Find where the given text appears and provide that cell's center as [x, y] coordinate. 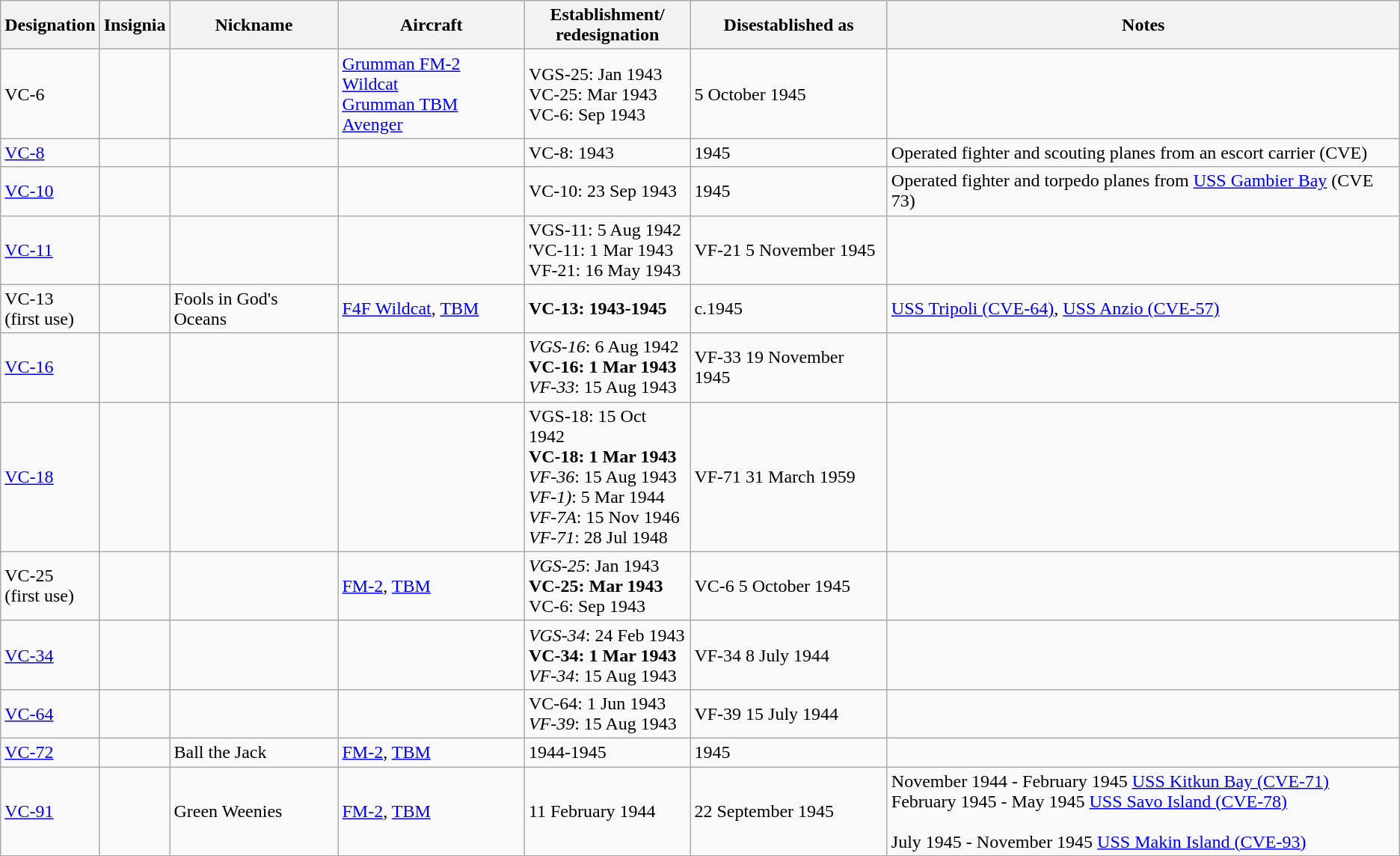
VF-21 5 November 1945 [788, 250]
VF-39 15 July 1944 [788, 714]
VF-33 19 November 1945 [788, 367]
VGS-11: 5 Aug 1942'VC-11: 1 Mar 1943VF-21: 16 May 1943 [607, 250]
VGS-34: 24 Feb 1943VC-34: 1 Mar 1943 VF-34: 15 Aug 1943 [607, 655]
Green Weenies [254, 811]
Notes [1143, 25]
Grumman FM-2 WildcatGrumman TBM Avenger [431, 94]
VC-72 [50, 752]
VF-34 8 July 1944 [788, 655]
Fools in God's Oceans [254, 308]
5 October 1945 [788, 94]
VC-13: 1943-1945 [607, 308]
Ball the Jack [254, 752]
VC-16 [50, 367]
VC-8 [50, 153]
VC-18 [50, 477]
VC-64 [50, 714]
VC-64: 1 Jun 1943 VF-39: 15 Aug 1943 [607, 714]
VC-10: 23 Sep 1943 [607, 192]
VC-8: 1943 [607, 153]
c.1945 [788, 308]
USS Tripoli (CVE-64), USS Anzio (CVE-57) [1143, 308]
F4F Wildcat, TBM [431, 308]
Nickname [254, 25]
VGS-16: 6 Aug 1942VC-16: 1 Mar 1943VF-33: 15 Aug 1943 [607, 367]
22 September 1945 [788, 811]
VGS-18: 15 Oct 1942VC-18: 1 Mar 1943 VF-36: 15 Aug 1943VF-1): 5 Mar 1944VF-7A: 15 Nov 1946VF-71: 28 Jul 1948 [607, 477]
Operated fighter and scouting planes from an escort carrier (CVE) [1143, 153]
VF-71 31 March 1959 [788, 477]
Designation [50, 25]
VC-10 [50, 192]
VC-11 [50, 250]
VC-6 5 October 1945 [788, 586]
Establishment/redesignation [607, 25]
VC-13(first use) [50, 308]
VC-25(first use) [50, 586]
Disestablished as [788, 25]
1944-1945 [607, 752]
11 February 1944 [607, 811]
VC-91 [50, 811]
Operated fighter and torpedo planes from USS Gambier Bay (CVE 73) [1143, 192]
Insignia [135, 25]
Aircraft [431, 25]
VC-34 [50, 655]
VC-6 [50, 94]
